Detect which cell encompasses the target text, then output its [X, Y] center coordinate. 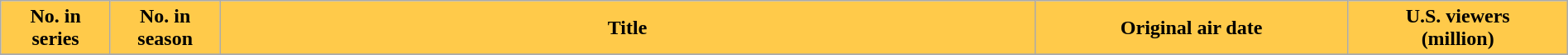
U.S. viewers(million) [1457, 28]
Title [627, 28]
Original air date [1191, 28]
No. inseries [56, 28]
No. inseason [165, 28]
